Find where the given text appears and provide that cell's center as [X, Y] coordinate. 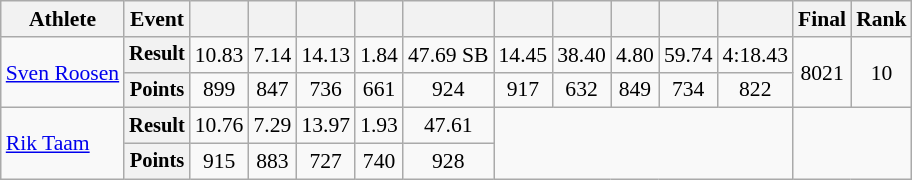
734 [688, 90]
727 [326, 162]
8021 [822, 72]
740 [379, 162]
4.80 [635, 55]
924 [448, 90]
Rik Taam [62, 144]
47.69 SB [448, 55]
632 [582, 90]
847 [272, 90]
Event [157, 19]
4:18.43 [756, 55]
10.76 [220, 126]
736 [326, 90]
883 [272, 162]
13.97 [326, 126]
59.74 [688, 55]
Sven Roosen [62, 72]
10 [882, 72]
917 [524, 90]
1.93 [379, 126]
1.84 [379, 55]
14.13 [326, 55]
7.29 [272, 126]
Athlete [62, 19]
661 [379, 90]
822 [756, 90]
928 [448, 162]
899 [220, 90]
Rank [882, 19]
14.45 [524, 55]
10.83 [220, 55]
47.61 [448, 126]
7.14 [272, 55]
849 [635, 90]
Final [822, 19]
38.40 [582, 55]
915 [220, 162]
